Capture the cell that displays the provided text and extract its (x, y) central coordinate. 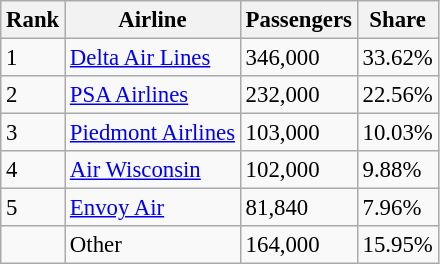
102,000 (298, 170)
Rank (33, 20)
Envoy Air (153, 208)
7.96% (398, 208)
4 (33, 170)
232,000 (298, 95)
22.56% (398, 95)
Airline (153, 20)
10.03% (398, 133)
164,000 (298, 245)
9.88% (398, 170)
33.62% (398, 58)
1 (33, 58)
Air Wisconsin (153, 170)
PSA Airlines (153, 95)
2 (33, 95)
5 (33, 208)
Passengers (298, 20)
Piedmont Airlines (153, 133)
Other (153, 245)
Delta Air Lines (153, 58)
Share (398, 20)
81,840 (298, 208)
346,000 (298, 58)
3 (33, 133)
15.95% (398, 245)
103,000 (298, 133)
